Capture the cell that displays the provided text and extract its (x, y) central coordinate. 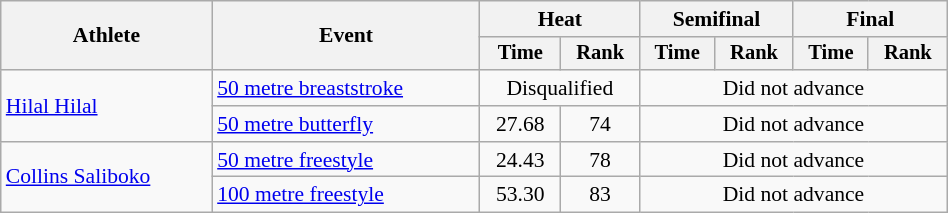
Athlete (106, 36)
100 metre freestyle (346, 195)
Heat (560, 19)
Final (870, 19)
78 (600, 160)
Event (346, 36)
50 metre breaststroke (346, 88)
53.30 (520, 195)
Disqualified (560, 88)
74 (600, 124)
Collins Saliboko (106, 178)
Semifinal (717, 19)
50 metre freestyle (346, 160)
83 (600, 195)
24.43 (520, 160)
50 metre butterfly (346, 124)
27.68 (520, 124)
Hilal Hilal (106, 106)
